Identify which cell holds the provided text, then report its [X, Y] central coordinate. 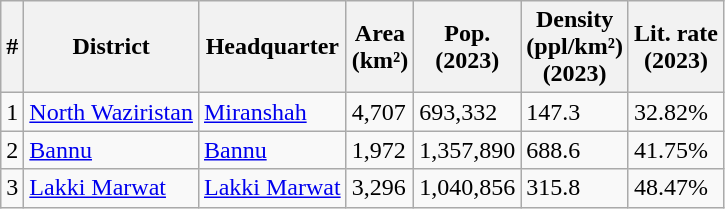
1 [12, 112]
1,040,856 [468, 188]
1,357,890 [468, 150]
Miranshah [272, 112]
1,972 [380, 150]
North Waziristan [112, 112]
Lit. rate(2023) [676, 47]
147.3 [575, 112]
Pop.(2023) [468, 47]
48.47% [676, 188]
688.6 [575, 150]
41.75% [676, 150]
3 [12, 188]
693,332 [468, 112]
2 [12, 150]
Headquarter [272, 47]
3,296 [380, 188]
Density(ppl/km²)(2023) [575, 47]
District [112, 47]
# [12, 47]
32.82% [676, 112]
315.8 [575, 188]
Area(km²) [380, 47]
4,707 [380, 112]
